Output the [X, Y] coordinate of the center of the cell containing the given text.  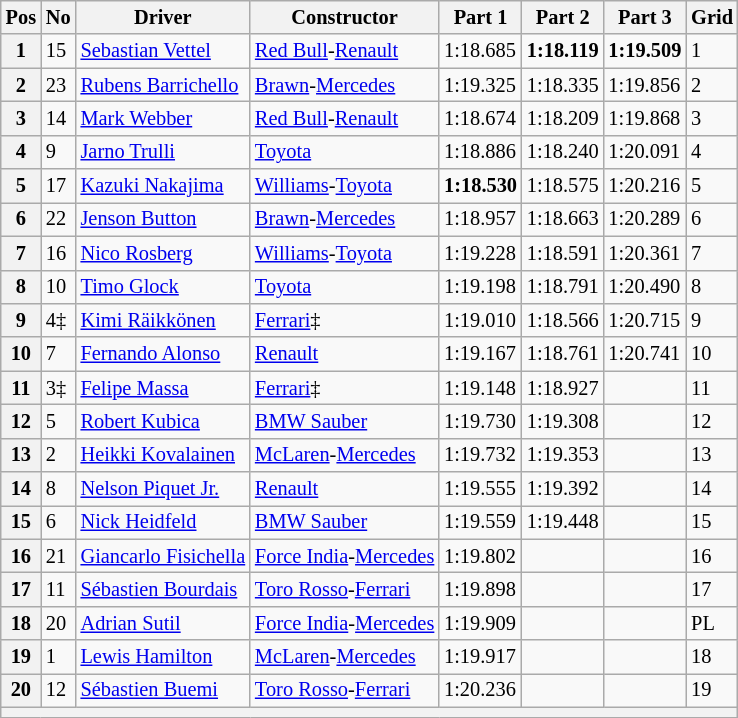
1:20.490 [646, 287]
1:19.308 [563, 421]
23 [58, 85]
1:20.361 [646, 253]
1:18.575 [563, 186]
1:18.530 [480, 186]
1:18.209 [563, 118]
1:18.685 [480, 51]
Jenson Button [163, 219]
3‡ [58, 388]
21 [58, 556]
1:20.715 [646, 320]
Nico Rosberg [163, 253]
Constructor [344, 17]
1:19.448 [563, 522]
Adrian Sutil [163, 623]
1:19.198 [480, 287]
1:19.802 [480, 556]
Heikki Kovalainen [163, 455]
Kazuki Nakajima [163, 186]
1:20.289 [646, 219]
1:19.868 [646, 118]
1:20.236 [480, 690]
1:18.119 [563, 51]
1:19.509 [646, 51]
4‡ [58, 320]
1:19.856 [646, 85]
Pos [21, 17]
Part 1 [480, 17]
Part 3 [646, 17]
1:20.091 [646, 152]
1:18.791 [563, 287]
Nelson Piquet Jr. [163, 489]
Fernando Alonso [163, 354]
1:19.010 [480, 320]
1:19.917 [480, 657]
Felipe Massa [163, 388]
1:19.559 [480, 522]
Kimi Räikkönen [163, 320]
Sébastien Bourdais [163, 589]
1:18.240 [563, 152]
1:19.325 [480, 85]
1:18.927 [563, 388]
Rubens Barrichello [163, 85]
Sebastian Vettel [163, 51]
1:19.898 [480, 589]
1:18.663 [563, 219]
1:19.909 [480, 623]
1:19.353 [563, 455]
1:19.392 [563, 489]
Timo Glock [163, 287]
Mark Webber [163, 118]
1:18.591 [563, 253]
Driver [163, 17]
1:19.148 [480, 388]
1:18.886 [480, 152]
1:18.761 [563, 354]
Grid [712, 17]
Part 2 [563, 17]
1:18.957 [480, 219]
Robert Kubica [163, 421]
PL [712, 623]
1:20.741 [646, 354]
1:18.566 [563, 320]
1:20.216 [646, 186]
Jarno Trulli [163, 152]
1:18.674 [480, 118]
No [58, 17]
Lewis Hamilton [163, 657]
Giancarlo Fisichella [163, 556]
1:19.228 [480, 253]
Nick Heidfeld [163, 522]
1:19.555 [480, 489]
1:19.732 [480, 455]
1:19.730 [480, 421]
Sébastien Buemi [163, 690]
1:19.167 [480, 354]
1:18.335 [563, 85]
22 [58, 219]
